Return the (x, y) coordinate for the center point of the cell that contains the specified text.  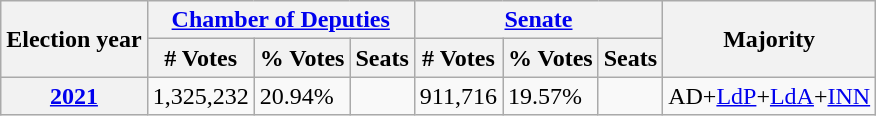
2021 (74, 96)
Chamber of Deputies (280, 20)
AD+LdP+LdA+INN (770, 96)
Election year (74, 39)
Senate (538, 20)
19.57% (550, 96)
1,325,232 (200, 96)
911,716 (458, 96)
Majority (770, 39)
20.94% (302, 96)
